Detect which cell encompasses the target text, then output its [X, Y] center coordinate. 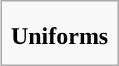
Uniforms [59, 36]
